Scan for the cell matching the given text and deliver its [x, y] coordinate at center. 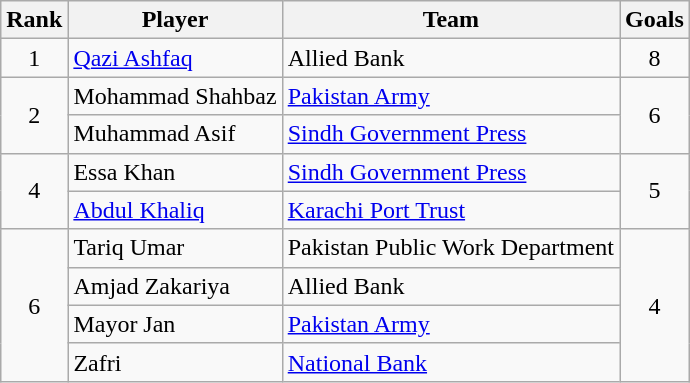
5 [655, 191]
Amjad Zakariya [175, 286]
Player [175, 20]
2 [34, 115]
Zafri [175, 362]
Mayor Jan [175, 324]
Tariq Umar [175, 248]
Essa Khan [175, 172]
Karachi Port Trust [450, 210]
Mohammad Shahbaz [175, 96]
Qazi Ashfaq [175, 58]
8 [655, 58]
National Bank [450, 362]
1 [34, 58]
Abdul Khaliq [175, 210]
Goals [655, 20]
Muhammad Asif [175, 134]
Pakistan Public Work Department [450, 248]
Rank [34, 20]
Team [450, 20]
